Extract the (X, Y) coordinate from the center of the cell holding the provided text.  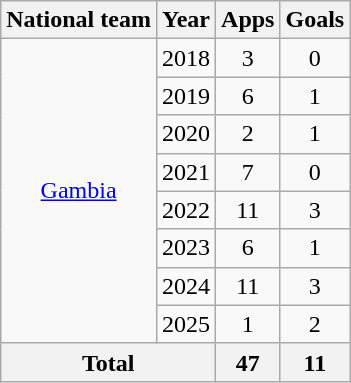
7 (248, 172)
Goals (315, 20)
2019 (186, 96)
2018 (186, 58)
2025 (186, 324)
Gambia (79, 191)
2023 (186, 248)
Year (186, 20)
47 (248, 362)
National team (79, 20)
Apps (248, 20)
Total (108, 362)
2022 (186, 210)
2024 (186, 286)
2021 (186, 172)
2020 (186, 134)
